Provide the (x, y) coordinate of the cell's center where the given text is located.  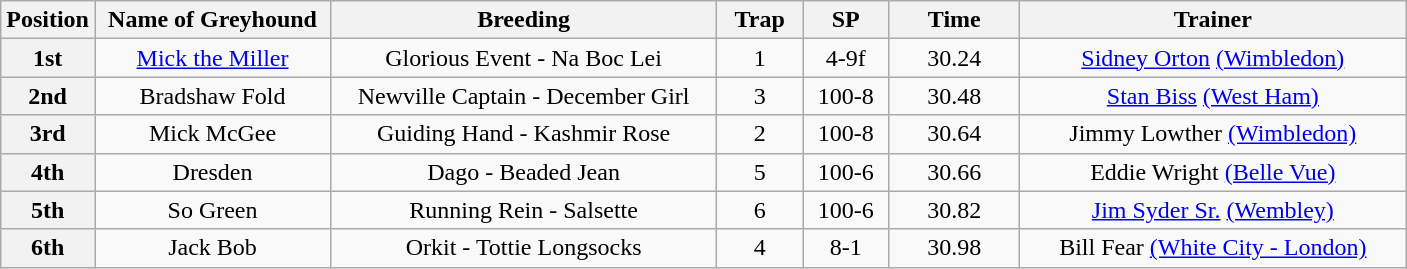
Name of Greyhound (212, 20)
Jack Bob (212, 248)
Glorious Event - Na Boc Lei (524, 58)
Dresden (212, 172)
30.48 (954, 96)
5 (760, 172)
Time (954, 20)
Sidney Orton (Wimbledon) (1213, 58)
2 (760, 134)
Bradshaw Fold (212, 96)
5th (48, 210)
SP (846, 20)
Trainer (1213, 20)
4 (760, 248)
Newville Captain - December Girl (524, 96)
Guiding Hand - Kashmir Rose (524, 134)
Orkit - Tottie Longsocks (524, 248)
30.98 (954, 248)
Trap (760, 20)
6th (48, 248)
Breeding (524, 20)
4-9f (846, 58)
2nd (48, 96)
30.64 (954, 134)
1 (760, 58)
30.66 (954, 172)
Position (48, 20)
Running Rein - Salsette (524, 210)
30.24 (954, 58)
Jimmy Lowther (Wimbledon) (1213, 134)
3 (760, 96)
Mick the Miller (212, 58)
Stan Biss (West Ham) (1213, 96)
1st (48, 58)
Eddie Wright (Belle Vue) (1213, 172)
So Green (212, 210)
Bill Fear (White City - London) (1213, 248)
Dago - Beaded Jean (524, 172)
6 (760, 210)
30.82 (954, 210)
8-1 (846, 248)
4th (48, 172)
Mick McGee (212, 134)
3rd (48, 134)
Jim Syder Sr. (Wembley) (1213, 210)
